Return the [x, y] coordinate for the center point of the cell that contains the specified text.  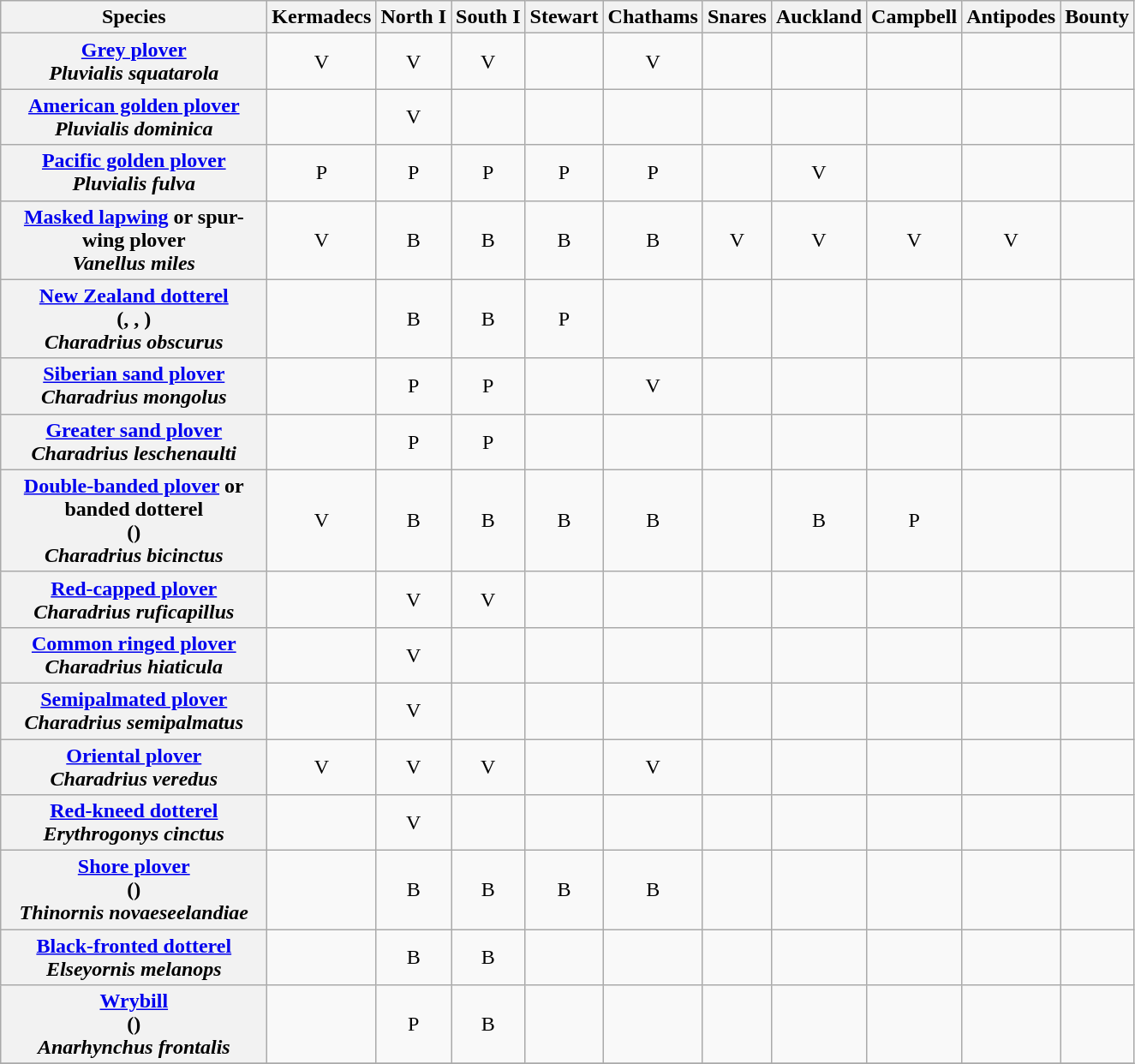
Stewart [564, 17]
Snares [737, 17]
Shore plover()Thinornis novaeseelandiae [134, 890]
Wrybill()Anarhynchus frontalis [134, 1025]
Red-capped ploverCharadrius ruficapillus [134, 600]
New Zealand dotterel(, , )Charadrius obscurus [134, 319]
Black-fronted dotterelElseyornis melanops [134, 958]
Semipalmated ploverCharadrius semipalmatus [134, 711]
South I [488, 17]
Red-kneed dotterelErythrogonys cinctus [134, 822]
Pacific golden ploverPluvialis fulva [134, 173]
Campbell [915, 17]
Grey ploverPluvialis squatarola [134, 62]
American golden ploverPluvialis dominica [134, 117]
Species [134, 17]
Chathams [653, 17]
North I [414, 17]
Masked lapwing or spur-wing ploverVanellus miles [134, 240]
Greater sand ploverCharadrius leschenaulti [134, 442]
Common ringed ploverCharadrius hiaticula [134, 655]
Oriental ploverCharadrius veredus [134, 766]
Siberian sand ploverCharadrius mongolus [134, 386]
Double-banded plover or banded dotterel()Charadrius bicinctus [134, 521]
Bounty [1097, 17]
Antipodes [1011, 17]
Kermadecs [322, 17]
Auckland [819, 17]
